Identify which cell holds the provided text, then report its [X, Y] central coordinate. 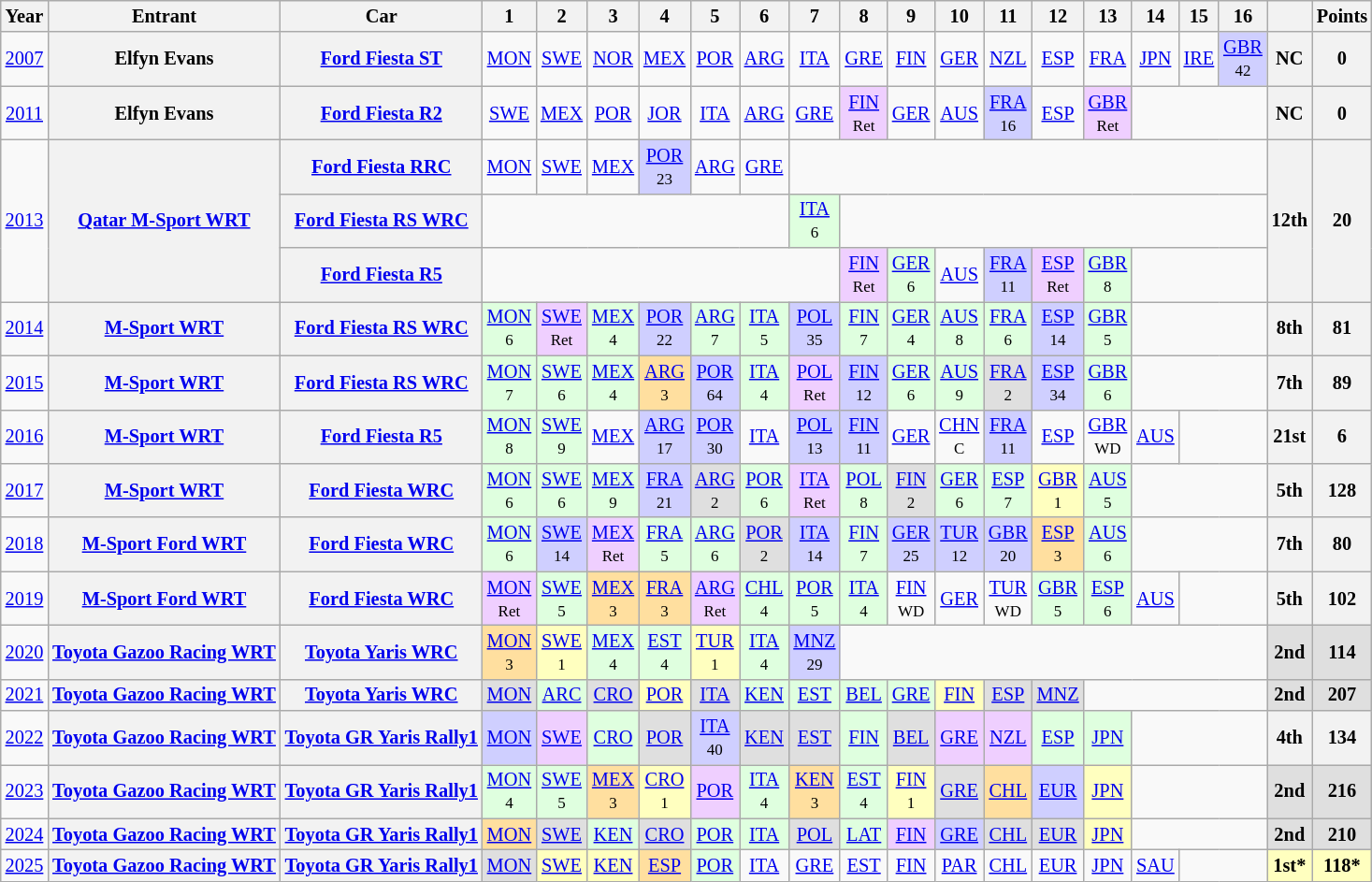
MNZ [1059, 695]
FIN11 [863, 437]
2025 [24, 865]
POR5 [814, 599]
118* [1342, 865]
FRA21 [664, 490]
CHL4 [765, 599]
2021 [24, 695]
FRA2 [1008, 383]
89 [1342, 383]
81 [1342, 328]
ESP6 [1108, 599]
POR6 [765, 490]
GER25 [911, 544]
Ford Fiesta RRC [382, 166]
GER4 [911, 328]
2007 [24, 59]
15 [1199, 16]
ESP34 [1059, 383]
TURWD [1008, 599]
2019 [24, 599]
20 [1342, 221]
2016 [24, 437]
4 [664, 16]
ITARet [814, 490]
TUR1 [715, 652]
Year [24, 16]
GBRRet [1108, 113]
FRA16 [1008, 113]
FRA3 [664, 599]
MONRet [509, 599]
ARG7 [715, 328]
12 [1059, 16]
SAU [1155, 865]
GBR6 [1108, 383]
2 [561, 16]
3 [614, 16]
2015 [24, 383]
POR22 [664, 328]
FRA6 [1008, 328]
POL8 [863, 490]
2013 [24, 221]
ITA5 [765, 328]
2011 [24, 113]
GBR42 [1243, 59]
NOR [614, 59]
CHNC [960, 437]
SWERet [561, 328]
POL35 [814, 328]
12th [1290, 221]
MON8 [509, 437]
2020 [24, 652]
ARG6 [715, 544]
1st* [1290, 865]
9 [911, 16]
16 [1243, 16]
ARG17 [664, 437]
FINWD [911, 599]
KEN3 [814, 791]
MON4 [509, 791]
14 [1155, 16]
207 [1342, 695]
MEX9 [614, 490]
SWE9 [561, 437]
MON7 [509, 383]
GBR20 [1008, 544]
Qatar M-Sport WRT [165, 221]
5 [715, 16]
ESP7 [1008, 490]
MNZ29 [814, 652]
ITA6 [814, 221]
IRE [1199, 59]
SWE1 [561, 652]
ARC [561, 695]
Points [1342, 16]
2018 [24, 544]
10 [960, 16]
7 [814, 16]
134 [1342, 738]
AUS9 [960, 383]
2017 [24, 490]
80 [1342, 544]
128 [1342, 490]
POR23 [664, 166]
POL13 [814, 437]
Ford Fiesta R2 [382, 113]
POLRet [814, 383]
2024 [24, 834]
4th [1290, 738]
210 [1342, 834]
ESP3 [1059, 544]
216 [1342, 791]
CRO1 [664, 791]
AUS6 [1108, 544]
ARG3 [664, 383]
8th [1290, 328]
2014 [24, 328]
102 [1342, 599]
POL [814, 834]
21st [1290, 437]
PAR [960, 865]
FRA5 [664, 544]
Entrant [165, 16]
MEXRet [614, 544]
LAT [863, 834]
GBR1 [1059, 490]
AUS5 [1108, 490]
FIN12 [863, 383]
POR2 [765, 544]
AUS8 [960, 328]
FIN1 [911, 791]
ITA40 [715, 738]
ESPRet [1059, 275]
11 [1008, 16]
MON3 [509, 652]
Car [382, 16]
ITA14 [814, 544]
JOR [664, 113]
ARG2 [715, 490]
POR64 [715, 383]
FIN2 [911, 490]
FRA [1108, 59]
GBR8 [1108, 275]
2022 [24, 738]
114 [1342, 652]
SWE14 [561, 544]
Ford Fiesta ST [382, 59]
13 [1108, 16]
ESP14 [1059, 328]
GBRWD [1108, 437]
1 [509, 16]
2023 [24, 791]
8 [863, 16]
ARGRet [715, 599]
TUR12 [960, 544]
POR30 [715, 437]
